Capture the cell that displays the provided text and extract its [X, Y] central coordinate. 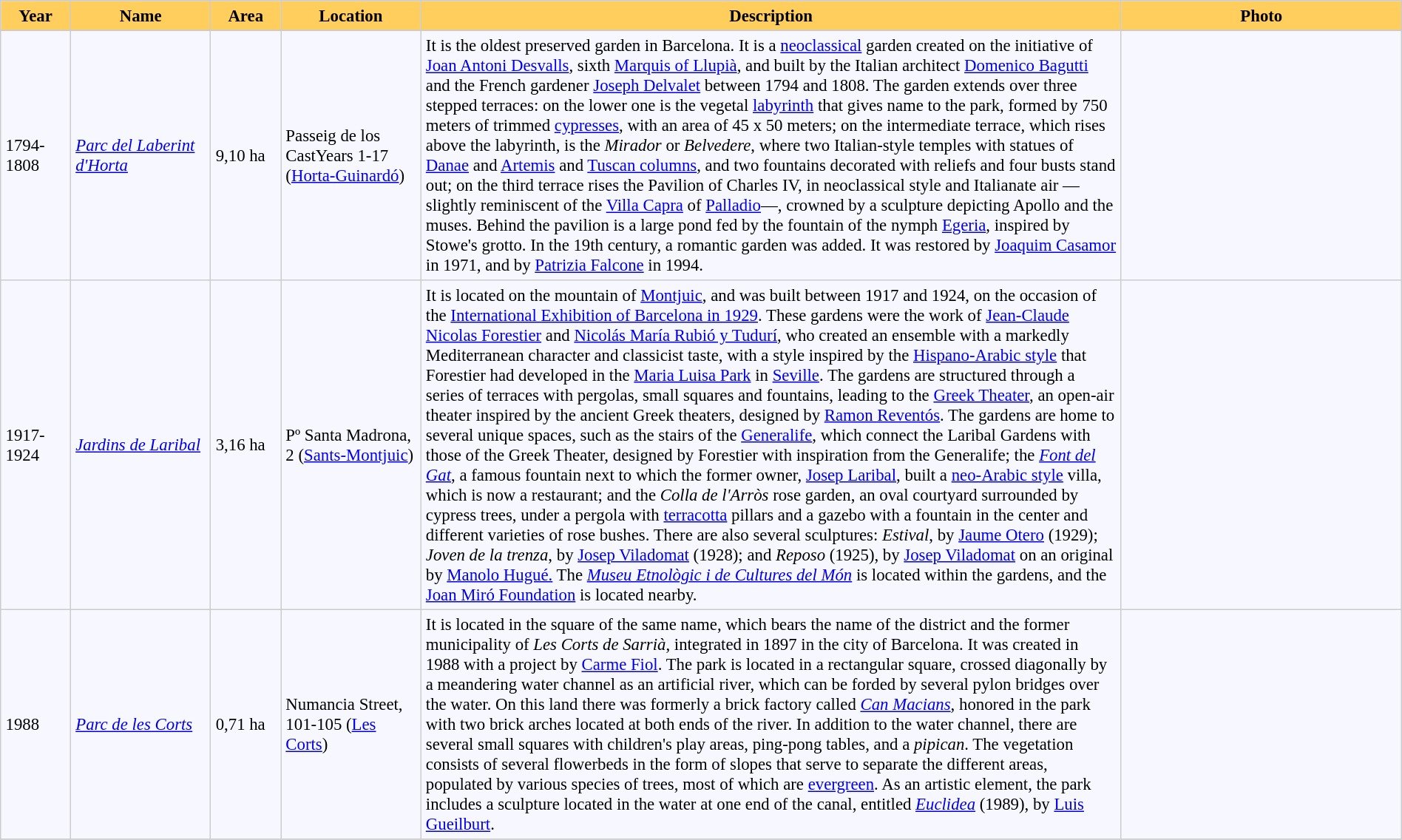
Photo [1262, 16]
Parc del Laberint d'Horta [140, 155]
0,71 ha [245, 724]
Description [771, 16]
1988 [35, 724]
1794-1808 [35, 155]
1917-1924 [35, 445]
Area [245, 16]
Passeig de los CastYears 1-17 (Horta-Guinardó) [350, 155]
Location [350, 16]
Pº Santa Madrona, 2 (Sants-Montjuic) [350, 445]
Jardins de Laribal [140, 445]
9,10 ha [245, 155]
Parc de les Corts [140, 724]
Name [140, 16]
Year [35, 16]
3,16 ha [245, 445]
Numancia Street, 101-105 (Les Corts) [350, 724]
